From the cell containing the given text, extract its center point as [X, Y] coordinate. 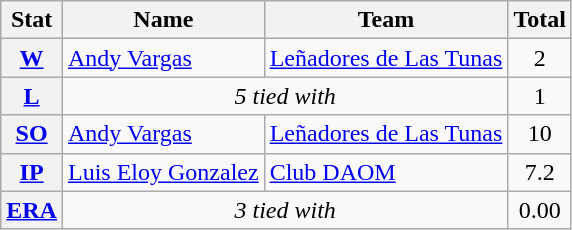
Total [540, 20]
0.00 [540, 210]
10 [540, 134]
IP [32, 172]
1 [540, 96]
5 tied with [284, 96]
Name [163, 20]
3 tied with [284, 210]
SO [32, 134]
ERA [32, 210]
7.2 [540, 172]
L [32, 96]
Luis Eloy Gonzalez [163, 172]
W [32, 58]
2 [540, 58]
Team [386, 20]
Club DAOM [386, 172]
Stat [32, 20]
